Capture the cell that displays the provided text and extract its [x, y] central coordinate. 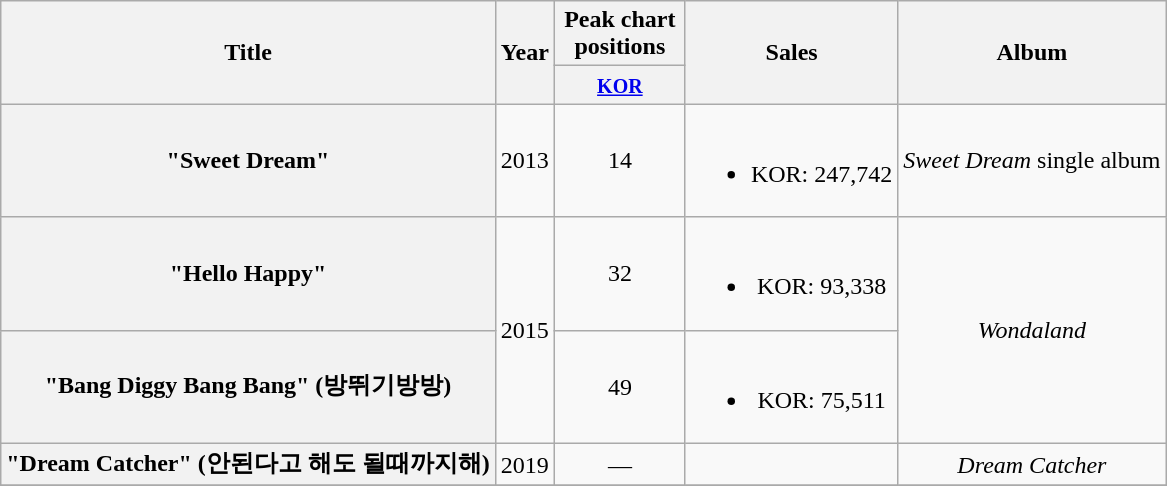
KOR: 93,338 [791, 274]
Wondaland [1032, 330]
2015 [524, 330]
Title [248, 52]
Dream Catcher [1032, 464]
"Sweet Dream" [248, 160]
"Dream Catcher" (안된다고 해도 될때까지해) [248, 464]
— [620, 464]
Peak chart positions [620, 34]
Year [524, 52]
KOR: 247,742 [791, 160]
"Bang Diggy Bang Bang" (방뛰기방방) [248, 386]
KOR: 75,511 [791, 386]
14 [620, 160]
Album [1032, 52]
"Hello Happy" [248, 274]
Sales [791, 52]
49 [620, 386]
KOR [620, 85]
32 [620, 274]
2013 [524, 160]
Sweet Dream single album [1032, 160]
2019 [524, 464]
